Identify which cell holds the provided text, then report its [x, y] central coordinate. 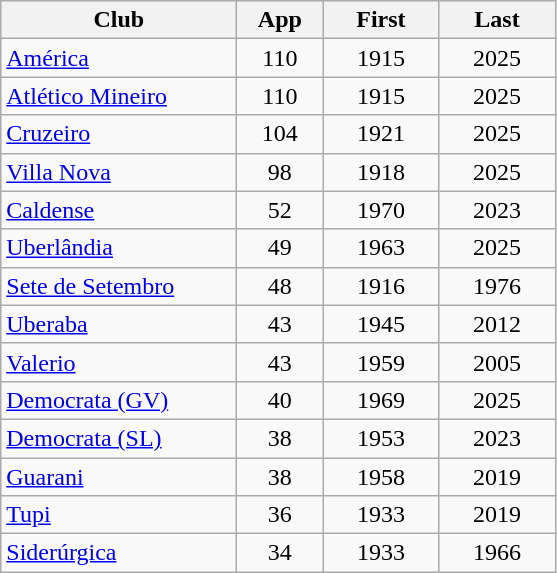
40 [280, 400]
América [119, 58]
Valerio [119, 362]
49 [280, 248]
104 [280, 134]
1963 [381, 248]
1953 [381, 438]
52 [280, 210]
98 [280, 172]
Last [497, 20]
2012 [497, 324]
1966 [497, 553]
Democrata (GV) [119, 400]
1945 [381, 324]
1916 [381, 286]
1970 [381, 210]
Tupi [119, 515]
Guarani [119, 477]
1969 [381, 400]
Cruzeiro [119, 134]
First [381, 20]
Sete de Setembro [119, 286]
Uberlândia [119, 248]
Siderúrgica [119, 553]
1959 [381, 362]
Democrata (SL) [119, 438]
Villa Nova [119, 172]
1976 [497, 286]
36 [280, 515]
48 [280, 286]
1921 [381, 134]
App [280, 20]
Caldense [119, 210]
Uberaba [119, 324]
1958 [381, 477]
2005 [497, 362]
1918 [381, 172]
34 [280, 553]
Club [119, 20]
Atlético Mineiro [119, 96]
